Return (x, y) of the center of cell containing provided text 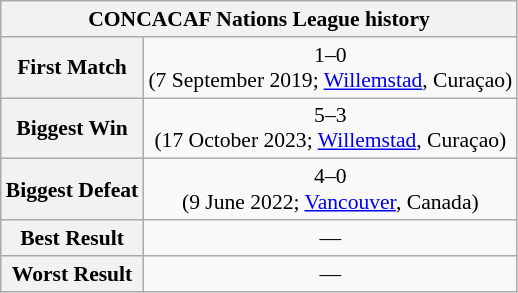
Worst Result (72, 274)
CONCACAF Nations League history (260, 19)
Biggest Defeat (72, 190)
1–0 (7 September 2019; Willemstad, Curaçao) (330, 68)
5–3 (17 October 2023; Willemstad, Curaçao) (330, 128)
First Match (72, 68)
Biggest Win (72, 128)
4–0 (9 June 2022; Vancouver, Canada) (330, 190)
Best Result (72, 238)
